Capture the cell that displays the provided text and extract its (X, Y) central coordinate. 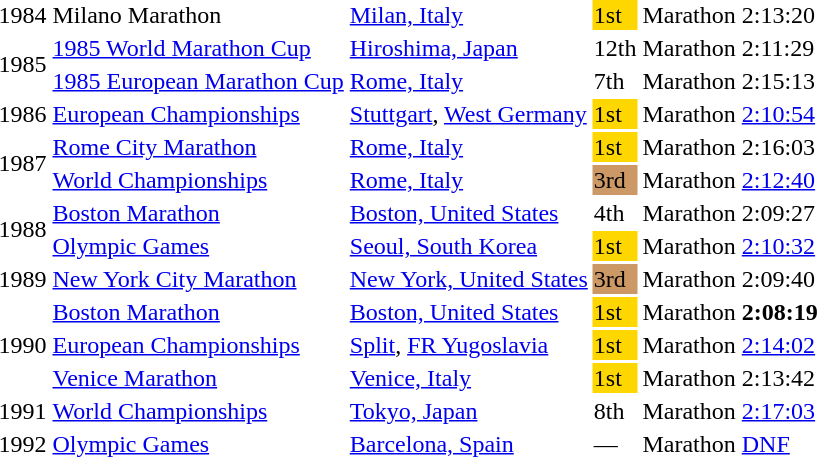
12th (615, 48)
Milano Marathon (198, 15)
Hiroshima, Japan (468, 48)
New York City Marathon (198, 279)
Venice Marathon (198, 378)
4th (615, 213)
Stuttgart, West Germany (468, 114)
7th (615, 81)
Venice, Italy (468, 378)
8th (615, 411)
Rome City Marathon (198, 147)
New York, United States (468, 279)
1985 World Marathon Cup (198, 48)
Split, FR Yugoslavia (468, 345)
Seoul, South Korea (468, 246)
Olympic Games (198, 246)
1985 European Marathon Cup (198, 81)
Tokyo, Japan (468, 411)
Milan, Italy (468, 15)
